Extract the (x, y) coordinate from the center of the cell holding the provided text.  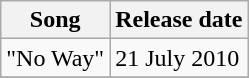
"No Way" (56, 58)
Release date (179, 20)
Song (56, 20)
21 July 2010 (179, 58)
